Pinpoint the cell where the given text exists, returning its (X, Y) midpoint coordinate. 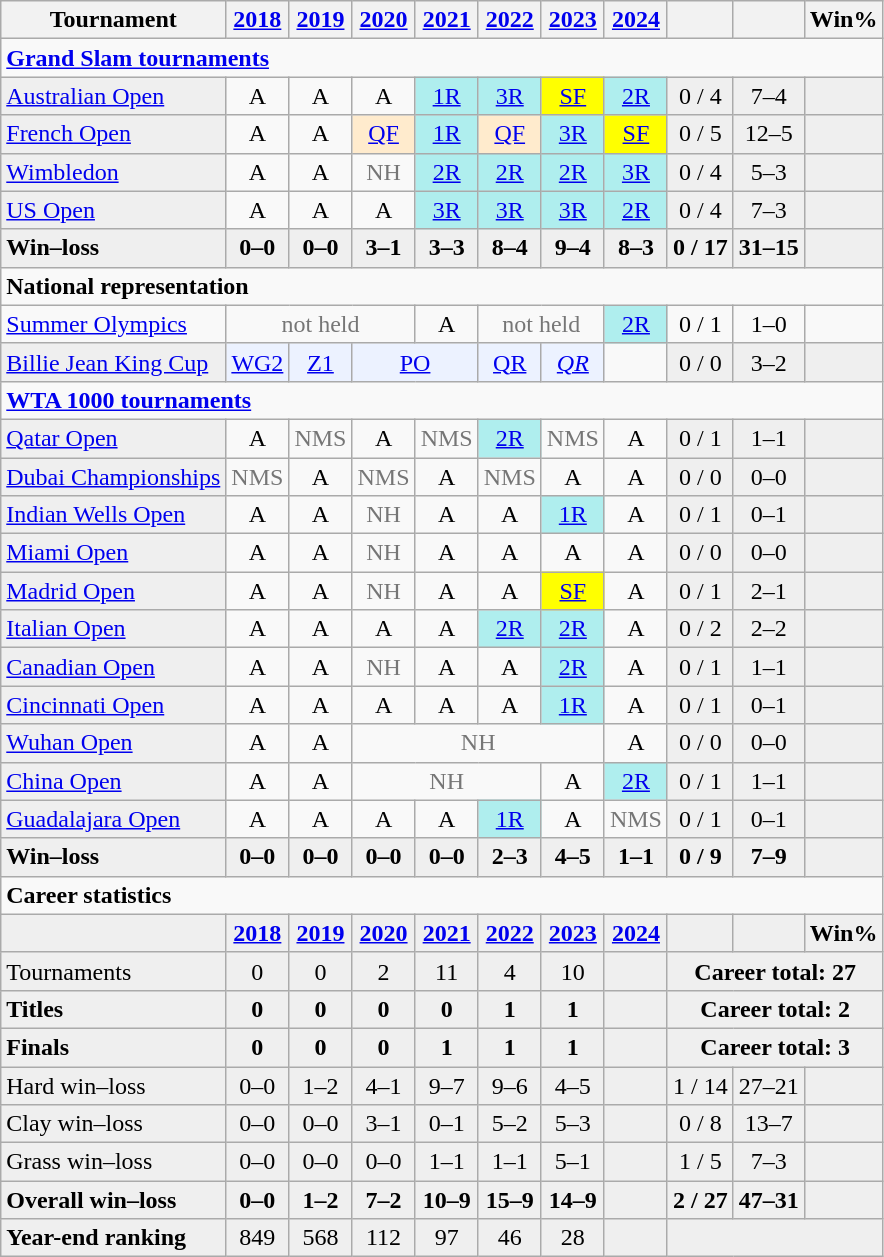
0 / 9 (700, 857)
10–9 (446, 1200)
1–0 (768, 324)
Madrid Open (114, 591)
0 / 5 (700, 134)
7–9 (768, 857)
1 / 14 (700, 1085)
Overall win–loss (114, 1200)
Tournament (114, 20)
2 (384, 971)
Tournaments (114, 971)
11 (446, 971)
568 (320, 1238)
Career total: 27 (774, 971)
5–2 (510, 1124)
3–2 (768, 362)
Grand Slam tournaments (442, 58)
10 (572, 971)
112 (384, 1238)
4–1 (384, 1085)
Guadalajara Open (114, 819)
Career total: 2 (774, 1009)
0 / 2 (700, 629)
12–5 (768, 134)
46 (510, 1238)
15–9 (510, 1200)
0 / 8 (700, 1124)
8–3 (636, 248)
Hard win–loss (114, 1085)
Italian Open (114, 629)
Finals (114, 1047)
13–7 (768, 1124)
French Open (114, 134)
National representation (442, 286)
2–1 (768, 591)
Year-end ranking (114, 1238)
Career total: 3 (774, 1047)
2 / 27 (700, 1200)
8–4 (510, 248)
5–1 (572, 1162)
7–4 (768, 96)
3–3 (446, 248)
WG2 (258, 362)
Titles (114, 1009)
Canadian Open (114, 667)
PO (415, 362)
31–15 (768, 248)
China Open (114, 781)
849 (258, 1238)
9–4 (572, 248)
14–9 (572, 1200)
0 / 17 (700, 248)
2–2 (768, 629)
Summer Olympics (114, 324)
Australian Open (114, 96)
2–3 (510, 857)
Indian Wells Open (114, 515)
Z1 (320, 362)
Billie Jean King Cup (114, 362)
27–21 (768, 1085)
US Open (114, 210)
9–7 (446, 1085)
Cincinnati Open (114, 705)
Qatar Open (114, 438)
Career statistics (442, 895)
4 (510, 971)
WTA 1000 tournaments (442, 400)
9–6 (510, 1085)
28 (572, 1238)
Wimbledon (114, 172)
Wuhan Open (114, 743)
Clay win–loss (114, 1124)
7–2 (384, 1200)
Dubai Championships (114, 477)
Miami Open (114, 553)
47–31 (768, 1200)
1 / 5 (700, 1162)
97 (446, 1238)
Grass win–loss (114, 1162)
